Determine the (x, y) coordinate at the center of the cell enclosing the given text.  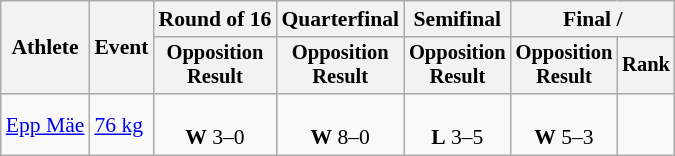
Athlete (46, 48)
Rank (646, 66)
Final / (593, 19)
L 3–5 (458, 124)
Round of 16 (216, 19)
W 5–3 (564, 124)
76 kg (121, 124)
Quarterfinal (340, 19)
W 8–0 (340, 124)
Epp Mäe (46, 124)
Semifinal (458, 19)
W 3–0 (216, 124)
Event (121, 48)
